Output the [x, y] coordinate of the center of the cell containing the given text.  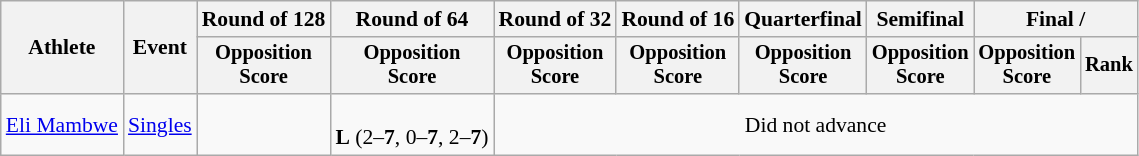
L (2–7, 0–7, 2–7) [412, 124]
Did not advance [816, 124]
Eli Mambwe [62, 124]
Round of 128 [264, 19]
Athlete [62, 48]
Rank [1109, 66]
Round of 64 [412, 19]
Round of 16 [678, 19]
Quarterfinal [803, 19]
Round of 32 [556, 19]
Event [160, 48]
Singles [160, 124]
Semifinal [920, 19]
Final / [1056, 19]
